From the cell containing the given text, extract its center point as [x, y] coordinate. 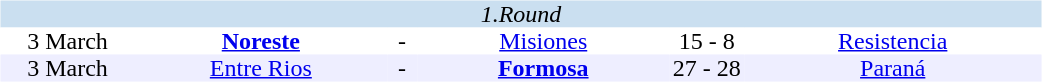
Misiones [544, 42]
Paraná [893, 68]
27 - 28 [707, 68]
15 - 8 [707, 42]
Formosa [544, 68]
Entre Rios [262, 68]
Resistencia [893, 42]
1.Round [520, 14]
Noreste [262, 42]
